Search for the cell housing the specified text and yield its (x, y) center coordinate. 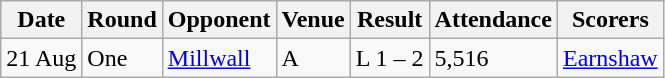
Scorers (610, 20)
Earnshaw (610, 58)
Opponent (219, 20)
Venue (313, 20)
Round (122, 20)
L 1 – 2 (390, 58)
Date (42, 20)
Attendance (493, 20)
5,516 (493, 58)
One (122, 58)
A (313, 58)
Millwall (219, 58)
Result (390, 20)
21 Aug (42, 58)
